Output the (x, y) coordinate of the center of the cell containing the given text.  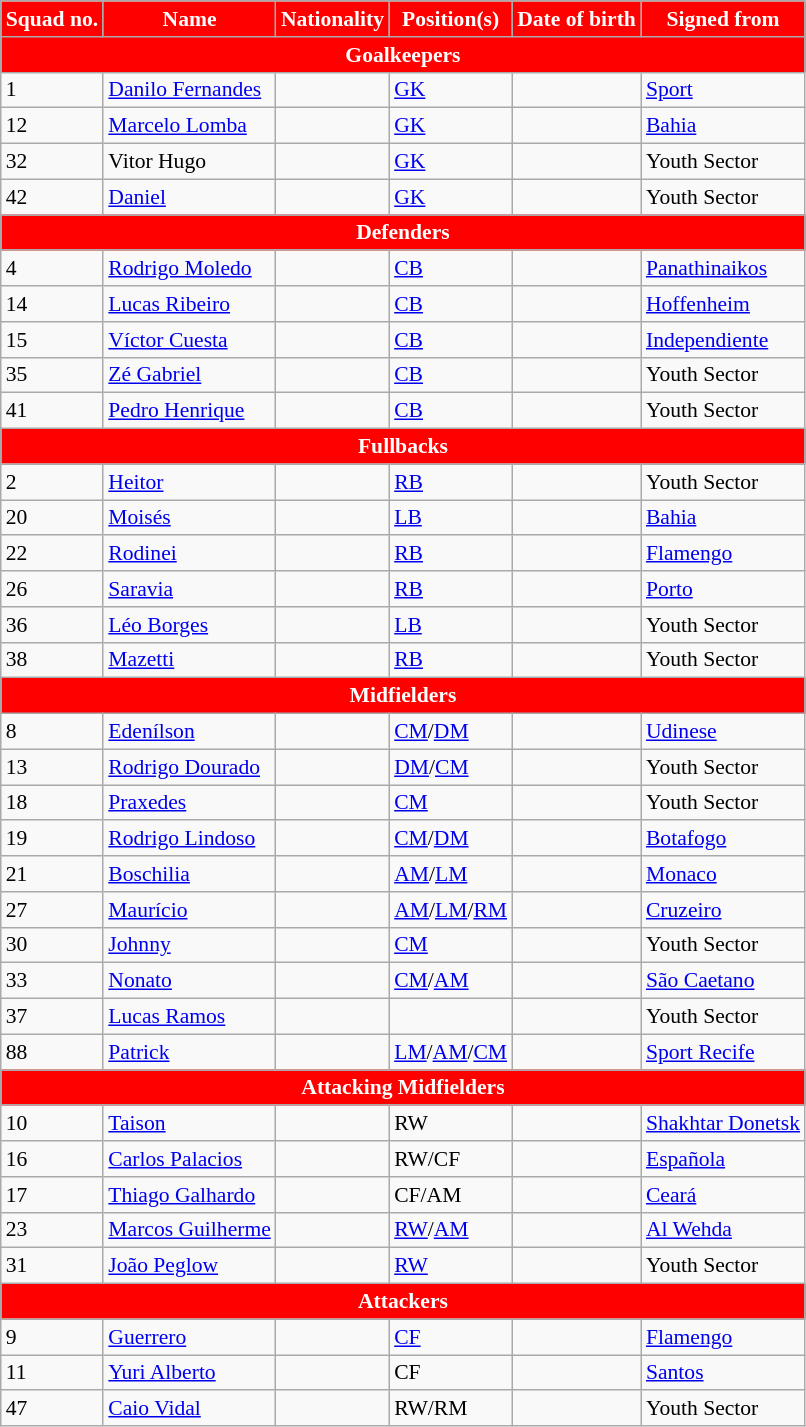
Léo Borges (190, 625)
Rodrigo Lindoso (190, 839)
Carlos Palacios (190, 1159)
36 (52, 625)
Pedro Henrique (190, 411)
Goalkeepers (403, 55)
17 (52, 1195)
37 (52, 1017)
Guerrero (190, 1337)
14 (52, 304)
Hoffenheim (723, 304)
São Caetano (723, 981)
Cruzeiro (723, 910)
RW/RM (450, 1409)
Monaco (723, 874)
Udinese (723, 732)
Rodinei (190, 554)
Johnny (190, 945)
João Peglow (190, 1266)
Lucas Ribeiro (190, 304)
Fullbacks (403, 447)
Position(s) (450, 19)
Nonato (190, 981)
Taison (190, 1124)
Caio Vidal (190, 1409)
32 (52, 162)
Daniel (190, 197)
Patrick (190, 1052)
22 (52, 554)
Edenílson (190, 732)
Attacking Midfielders (403, 1088)
Attackers (403, 1302)
27 (52, 910)
RW/CF (450, 1159)
Lucas Ramos (190, 1017)
Signed from (723, 19)
Mazetti (190, 660)
Panathinaikos (723, 269)
13 (52, 767)
Rodrigo Dourado (190, 767)
12 (52, 126)
Danilo Fernandes (190, 90)
38 (52, 660)
8 (52, 732)
AM/LM/RM (450, 910)
18 (52, 803)
Marcos Guilherme (190, 1230)
1 (52, 90)
2 (52, 482)
Thiago Galhardo (190, 1195)
Marcelo Lomba (190, 126)
Moisés (190, 518)
Praxedes (190, 803)
Maurício (190, 910)
Al Wehda (723, 1230)
Sport (723, 90)
Víctor Cuesta (190, 340)
Santos (723, 1373)
Nationality (332, 19)
Defenders (403, 233)
AM/LM (450, 874)
Heitor (190, 482)
Saravia (190, 589)
15 (52, 340)
47 (52, 1409)
30 (52, 945)
Vitor Hugo (190, 162)
9 (52, 1337)
Date of birth (576, 19)
Midfielders (403, 696)
88 (52, 1052)
Zé Gabriel (190, 375)
Rodrigo Moledo (190, 269)
16 (52, 1159)
Boschilia (190, 874)
41 (52, 411)
35 (52, 375)
Española (723, 1159)
23 (52, 1230)
Shakhtar Donetsk (723, 1124)
21 (52, 874)
DM/CM (450, 767)
CF/AM (450, 1195)
33 (52, 981)
42 (52, 197)
10 (52, 1124)
Botafogo (723, 839)
CM/AM (450, 981)
Sport Recife (723, 1052)
Independiente (723, 340)
26 (52, 589)
RW/AM (450, 1230)
Name (190, 19)
Yuri Alberto (190, 1373)
20 (52, 518)
19 (52, 839)
Squad no. (52, 19)
4 (52, 269)
11 (52, 1373)
31 (52, 1266)
LM/AM/CM (450, 1052)
Ceará (723, 1195)
Porto (723, 589)
